Extract the (X, Y) coordinate from the center of the cell holding the provided text.  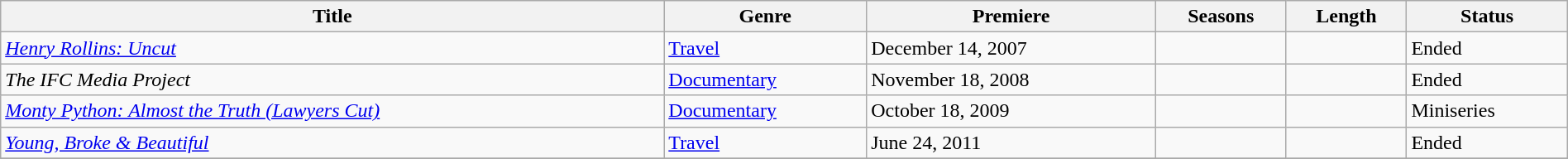
October 18, 2009 (1011, 111)
Title (332, 17)
November 18, 2008 (1011, 79)
December 14, 2007 (1011, 48)
Henry Rollins: Uncut (332, 48)
Status (1487, 17)
Young, Broke & Beautiful (332, 142)
Miniseries (1487, 111)
Premiere (1011, 17)
The IFC Media Project (332, 79)
June 24, 2011 (1011, 142)
Monty Python: Almost the Truth (Lawyers Cut) (332, 111)
Length (1346, 17)
Seasons (1221, 17)
Genre (766, 17)
